Detect which cell encompasses the target text, then output its [X, Y] center coordinate. 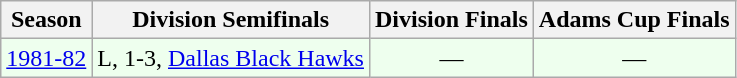
Season [46, 20]
Division Semifinals [231, 20]
Division Finals [451, 20]
1981-82 [46, 58]
L, 1-3, Dallas Black Hawks [231, 58]
Adams Cup Finals [634, 20]
